Locate the cell with the specified text and output its [X, Y] center coordinate. 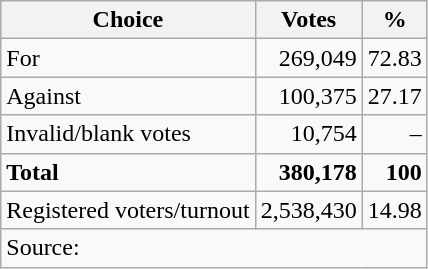
% [394, 20]
Votes [308, 20]
100 [394, 172]
269,049 [308, 58]
380,178 [308, 172]
Source: [214, 248]
14.98 [394, 210]
Choice [128, 20]
Against [128, 96]
10,754 [308, 134]
2,538,430 [308, 210]
Invalid/blank votes [128, 134]
For [128, 58]
– [394, 134]
Total [128, 172]
100,375 [308, 96]
72.83 [394, 58]
Registered voters/turnout [128, 210]
27.17 [394, 96]
